Determine the [x, y] coordinate at the center of the cell enclosing the given text.  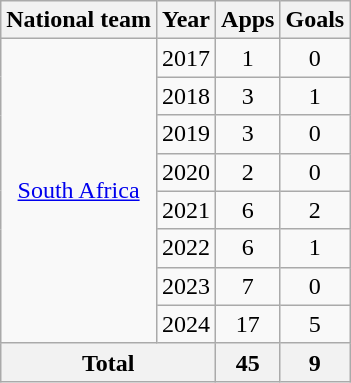
45 [248, 362]
National team [79, 20]
2023 [186, 286]
9 [315, 362]
Apps [248, 20]
2021 [186, 210]
Total [108, 362]
5 [315, 324]
2018 [186, 96]
2017 [186, 58]
Goals [315, 20]
South Africa [79, 191]
17 [248, 324]
2022 [186, 248]
7 [248, 286]
2019 [186, 134]
2020 [186, 172]
Year [186, 20]
2024 [186, 324]
